Find where the given text appears and provide that cell's center as [x, y] coordinate. 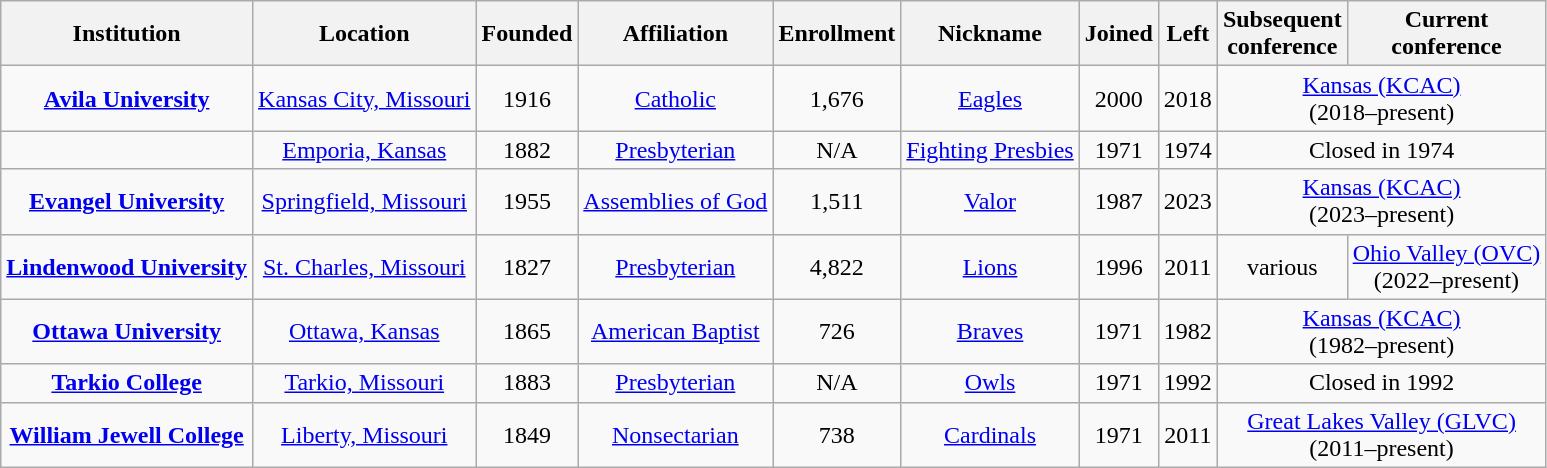
St. Charles, Missouri [365, 266]
Institution [127, 34]
1916 [527, 98]
Eagles [990, 98]
Kansas (KCAC)(1982–present) [1381, 332]
738 [837, 434]
Braves [990, 332]
1955 [527, 202]
2000 [1118, 98]
1982 [1188, 332]
Nickname [990, 34]
Cardinals [990, 434]
Great Lakes Valley (GLVC)(2011–present) [1381, 434]
American Baptist [676, 332]
Catholic [676, 98]
Avila University [127, 98]
2018 [1188, 98]
1974 [1188, 150]
1996 [1118, 266]
Affiliation [676, 34]
Evangel University [127, 202]
Founded [527, 34]
Owls [990, 383]
Valor [990, 202]
Enrollment [837, 34]
Tarkio, Missouri [365, 383]
1827 [527, 266]
1882 [527, 150]
1992 [1188, 383]
Ottawa, Kansas [365, 332]
Nonsectarian [676, 434]
Location [365, 34]
726 [837, 332]
1849 [527, 434]
Springfield, Missouri [365, 202]
Ohio Valley (OVC)(2022–present) [1446, 266]
1883 [527, 383]
Emporia, Kansas [365, 150]
Closed in 1974 [1381, 150]
William Jewell College [127, 434]
Currentconference [1446, 34]
Kansas (KCAC)(2023–present) [1381, 202]
various [1282, 266]
Left [1188, 34]
Kansas City, Missouri [365, 98]
Liberty, Missouri [365, 434]
Closed in 1992 [1381, 383]
Lions [990, 266]
Assemblies of God [676, 202]
1,676 [837, 98]
Subsequentconference [1282, 34]
Fighting Presbies [990, 150]
Joined [1118, 34]
Kansas (KCAC)(2018–present) [1381, 98]
Tarkio College [127, 383]
Lindenwood University [127, 266]
1,511 [837, 202]
1987 [1118, 202]
4,822 [837, 266]
2023 [1188, 202]
Ottawa University [127, 332]
1865 [527, 332]
